Extract the [x, y] coordinate from the center of the cell holding the provided text.  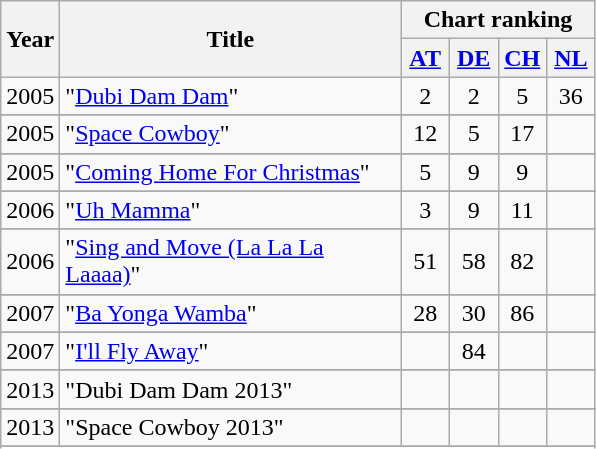
"Sing and Move (La La La Laaaa)" [230, 262]
"Space Cowboy" [230, 134]
DE [474, 58]
3 [426, 210]
28 [426, 313]
Title [230, 39]
Year [30, 39]
51 [426, 262]
"I'll Fly Away" [230, 351]
11 [522, 210]
36 [572, 96]
17 [522, 134]
58 [474, 262]
NL [572, 58]
"Dubi Dam Dam 2013" [230, 389]
"Ba Yonga Wamba" [230, 313]
Chart ranking [498, 20]
AT [426, 58]
"Coming Home For Christmas" [230, 172]
82 [522, 262]
"Space Cowboy 2013" [230, 427]
86 [522, 313]
84 [474, 351]
12 [426, 134]
30 [474, 313]
CH [522, 58]
"Dubi Dam Dam" [230, 96]
"Uh Mamma" [230, 210]
